Output the [X, Y] coordinate of the center of the cell containing the given text.  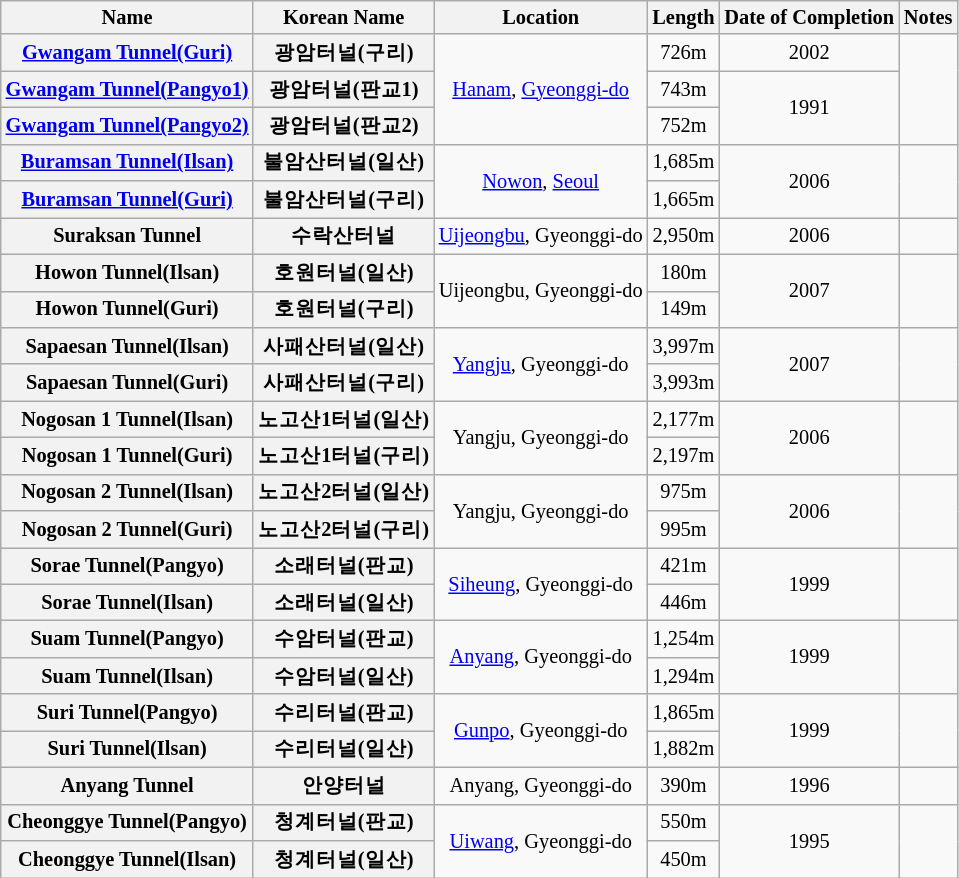
3,993m [683, 382]
Notes [928, 17]
752m [683, 126]
Gwangam Tunnel(Guri) [128, 52]
1,665m [683, 200]
1,254m [683, 638]
3,997m [683, 346]
청계터널(일산) [343, 858]
광암터널(판교2) [343, 126]
Name [128, 17]
2,950m [683, 236]
Length [683, 17]
Korean Name [343, 17]
Location [541, 17]
Suam Tunnel(Pangyo) [128, 638]
743m [683, 90]
청계터널(판교) [343, 822]
550m [683, 822]
2002 [809, 52]
995m [683, 530]
Siheung, Gyeonggi-do [541, 584]
Sapaesan Tunnel(Guri) [128, 382]
975m [683, 492]
수리터널(판교) [343, 712]
Nogosan 2 Tunnel(Ilsan) [128, 492]
사패산터널(구리) [343, 382]
수암터널(판교) [343, 638]
노고산1터널(구리) [343, 456]
노고산1터널(일산) [343, 420]
Suam Tunnel(Ilsan) [128, 676]
광암터널(구리) [343, 52]
Buramsan Tunnel(Ilsan) [128, 162]
광암터널(판교1) [343, 90]
Howon Tunnel(Ilsan) [128, 272]
Nowon, Seoul [541, 180]
Sorae Tunnel(Pangyo) [128, 566]
불암산터널(구리) [343, 200]
소래터널(판교) [343, 566]
노고산2터널(일산) [343, 492]
Gunpo, Gyeonggi-do [541, 730]
1,882m [683, 748]
안양터널 [343, 786]
726m [683, 52]
소래터널(일산) [343, 602]
149m [683, 310]
Sapaesan Tunnel(Ilsan) [128, 346]
446m [683, 602]
Gwangam Tunnel(Pangyo1) [128, 90]
Nogosan 1 Tunnel(Ilsan) [128, 420]
1,294m [683, 676]
Nogosan 2 Tunnel(Guri) [128, 530]
2,177m [683, 420]
수락산터널 [343, 236]
2,197m [683, 456]
Suri Tunnel(Ilsan) [128, 748]
노고산2터널(구리) [343, 530]
수리터널(일산) [343, 748]
Cheonggye Tunnel(Pangyo) [128, 822]
호원터널(일산) [343, 272]
450m [683, 858]
Uiwang, Gyeonggi-do [541, 840]
사패산터널(일산) [343, 346]
1995 [809, 840]
호원터널(구리) [343, 310]
1,685m [683, 162]
Date of Completion [809, 17]
Buramsan Tunnel(Guri) [128, 200]
불암산터널(일산) [343, 162]
180m [683, 272]
390m [683, 786]
Suri Tunnel(Pangyo) [128, 712]
1991 [809, 108]
Suraksan Tunnel [128, 236]
Howon Tunnel(Guri) [128, 310]
Hanam, Gyeonggi-do [541, 89]
Nogosan 1 Tunnel(Guri) [128, 456]
1996 [809, 786]
Gwangam Tunnel(Pangyo2) [128, 126]
수암터널(일산) [343, 676]
Cheonggye Tunnel(Ilsan) [128, 858]
421m [683, 566]
Anyang Tunnel [128, 786]
Sorae Tunnel(Ilsan) [128, 602]
1,865m [683, 712]
